Return (x, y) of the center of cell containing provided text 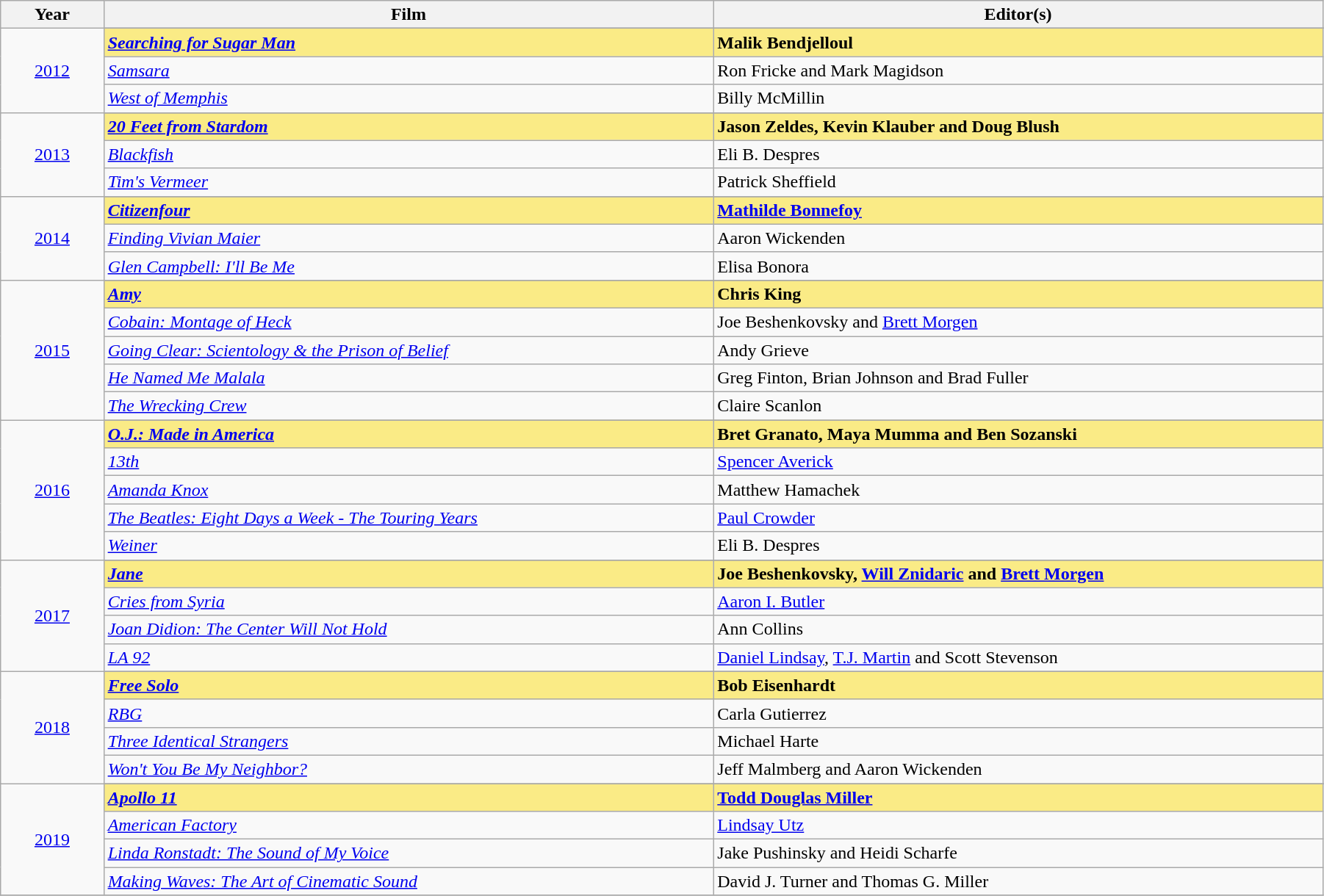
2012 (52, 71)
Jake Pushinsky and Heidi Scharfe (1018, 853)
Chris King (1018, 294)
Elisa Bonora (1018, 266)
Claire Scanlon (1018, 406)
Malik Bendjelloul (1018, 43)
Film (409, 15)
Matthew Hamachek (1018, 490)
Lindsay Utz (1018, 825)
Glen Campbell: I'll Be Me (409, 266)
Joan Didion: The Center Will Not Hold (409, 629)
Samsara (409, 71)
He Named Me Malala (409, 378)
Year (52, 15)
Blackfish (409, 154)
Carla Gutierrez (1018, 713)
Bret Granato, Maya Mumma and Ben Sozanski (1018, 434)
Cobain: Montage of Heck (409, 322)
Andy Grieve (1018, 350)
Apollo 11 (409, 797)
Won't You Be My Neighbor? (409, 769)
Going Clear: Scientology & the Prison of Belief (409, 350)
Weiner (409, 546)
Mathilde Bonnefoy (1018, 210)
Michael Harte (1018, 741)
Jason Zeldes, Kevin Klauber and Doug Blush (1018, 126)
20 Feet from Stardom (409, 126)
Aaron I. Butler (1018, 601)
American Factory (409, 825)
Paul Crowder (1018, 518)
Citizenfour (409, 210)
13th (409, 462)
Greg Finton, Brian Johnson and Brad Fuller (1018, 378)
Bob Eisenhardt (1018, 685)
The Wrecking Crew (409, 406)
Searching for Sugar Man (409, 43)
Free Solo (409, 685)
Three Identical Strangers (409, 741)
Todd Douglas Miller (1018, 797)
2015 (52, 350)
David J. Turner and Thomas G. Miller (1018, 881)
Finding Vivian Maier (409, 238)
West of Memphis (409, 98)
Cries from Syria (409, 601)
Jane (409, 574)
Patrick Sheffield (1018, 182)
2014 (52, 238)
Linda Ronstadt: The Sound of My Voice (409, 853)
Billy McMillin (1018, 98)
O.J.: Made in America (409, 434)
Aaron Wickenden (1018, 238)
2018 (52, 727)
The Beatles: Eight Days a Week - The Touring Years (409, 518)
2013 (52, 154)
Ron Fricke and Mark Magidson (1018, 71)
Daniel Lindsay, T.J. Martin and Scott Stevenson (1018, 657)
Making Waves: The Art of Cinematic Sound (409, 881)
Jeff Malmberg and Aaron Wickenden (1018, 769)
Joe Beshenkovsky, Will Znidaric and Brett Morgen (1018, 574)
2019 (52, 839)
Spencer Averick (1018, 462)
Ann Collins (1018, 629)
RBG (409, 713)
Amy (409, 294)
Editor(s) (1018, 15)
2016 (52, 490)
Amanda Knox (409, 490)
Tim's Vermeer (409, 182)
LA 92 (409, 657)
2017 (52, 615)
Joe Beshenkovsky and Brett Morgen (1018, 322)
